Return (x, y) of the center of cell containing provided text 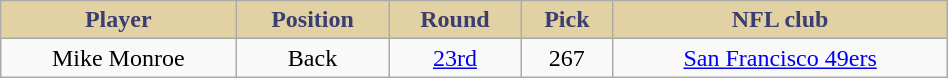
Pick (567, 20)
Back (312, 58)
Player (118, 20)
Mike Monroe (118, 58)
23rd (455, 58)
San Francisco 49ers (780, 58)
267 (567, 58)
Round (455, 20)
NFL club (780, 20)
Position (312, 20)
